Provide the (x, y) coordinate of the cell's center where the given text is located.  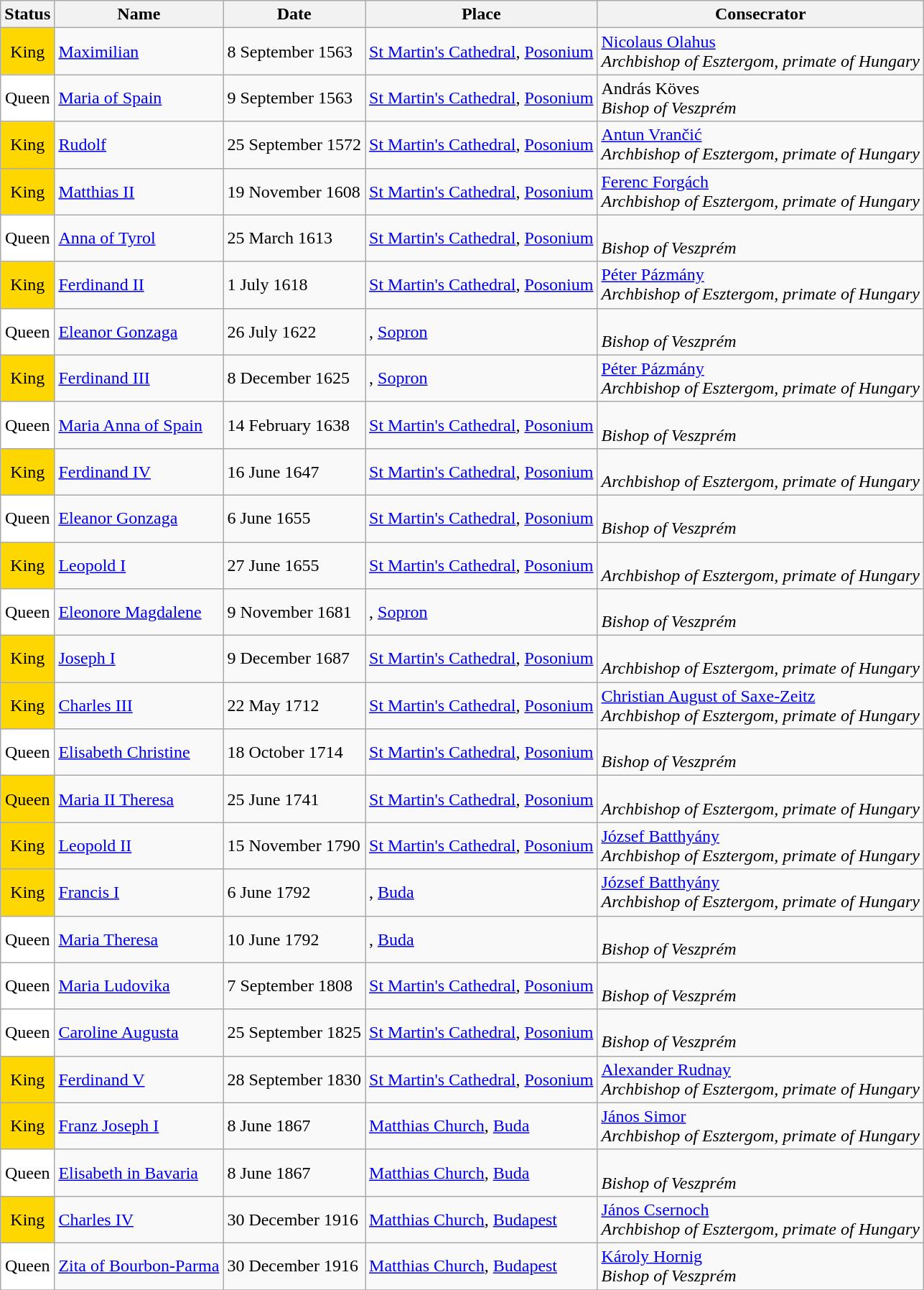
Ferdinand IV (139, 471)
25 March 1613 (294, 238)
Zita of Bourbon-Parma (139, 1266)
Joseph I (139, 659)
14 February 1638 (294, 425)
10 June 1792 (294, 939)
Alexander Rudnay Archbishop of Esztergom, primate of Hungary (761, 1079)
15 November 1790 (294, 846)
9 December 1687 (294, 659)
9 November 1681 (294, 612)
Consecrator (761, 14)
28 September 1830 (294, 1079)
Leopold I (139, 565)
János SimorArchbishop of Esztergom, primate of Hungary (761, 1126)
26 July 1622 (294, 332)
16 June 1647 (294, 471)
Matthias II (139, 191)
7 September 1808 (294, 985)
Place (481, 14)
Charles III (139, 705)
Maria Ludovika (139, 985)
25 September 1825 (294, 1033)
Ferdinand II (139, 284)
Caroline Augusta (139, 1033)
Charles IV (139, 1220)
András KövesBishop of Veszprém (761, 98)
Nicolaus OlahusArchbishop of Esztergom, primate of Hungary (761, 52)
Maria of Spain (139, 98)
22 May 1712 (294, 705)
27 June 1655 (294, 565)
Maria Anna of Spain (139, 425)
Franz Joseph I (139, 1126)
25 June 1741 (294, 799)
9 September 1563 (294, 98)
Anna of Tyrol (139, 238)
Name (139, 14)
Maria Theresa (139, 939)
Károly HornigBishop of Veszprém (761, 1266)
Ferdinand V (139, 1079)
Elisabeth in Bavaria (139, 1172)
Rudolf (139, 145)
Status (27, 14)
8 September 1563 (294, 52)
19 November 1608 (294, 191)
8 December 1625 (294, 378)
Leopold II (139, 846)
Elisabeth Christine (139, 753)
25 September 1572 (294, 145)
János CsernochArchbishop of Esztergom, primate of Hungary (761, 1220)
6 June 1655 (294, 519)
Antun VrančićArchbishop of Esztergom, primate of Hungary (761, 145)
6 June 1792 (294, 892)
Maria II Theresa (139, 799)
Date (294, 14)
Eleonore Magdalene (139, 612)
18 October 1714 (294, 753)
1 July 1618 (294, 284)
Christian August of Saxe-ZeitzArchbishop of Esztergom, primate of Hungary (761, 705)
Ferdinand III (139, 378)
Maximilian (139, 52)
Ferenc ForgáchArchbishop of Esztergom, primate of Hungary (761, 191)
Francis I (139, 892)
